For the text-containing cell, return its midpoint in (X, Y) coordinate format. 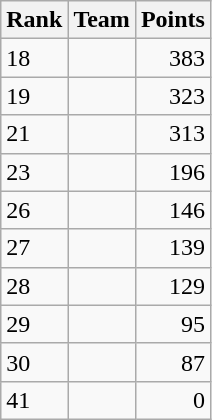
129 (172, 286)
Rank (34, 20)
87 (172, 362)
139 (172, 248)
146 (172, 210)
0 (172, 400)
Team (102, 20)
323 (172, 96)
21 (34, 134)
313 (172, 134)
Points (172, 20)
26 (34, 210)
383 (172, 58)
196 (172, 172)
23 (34, 172)
29 (34, 324)
27 (34, 248)
95 (172, 324)
41 (34, 400)
19 (34, 96)
30 (34, 362)
18 (34, 58)
28 (34, 286)
